Find where the given text appears and provide that cell's center as [X, Y] coordinate. 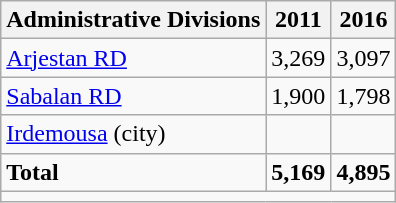
Sabalan RD [134, 96]
1,900 [298, 96]
Total [134, 172]
Arjestan RD [134, 58]
4,895 [364, 172]
3,097 [364, 58]
2016 [364, 20]
2011 [298, 20]
Irdemousa (city) [134, 134]
1,798 [364, 96]
3,269 [298, 58]
Administrative Divisions [134, 20]
5,169 [298, 172]
